Detect which cell encompasses the target text, then output its [X, Y] center coordinate. 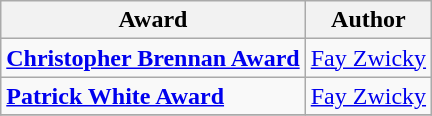
Author [368, 20]
Award [153, 20]
Patrick White Award [153, 96]
Christopher Brennan Award [153, 58]
